Locate the cell with the specified text and output its [x, y] center coordinate. 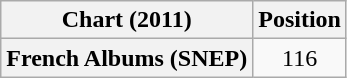
Chart (2011) [127, 20]
116 [300, 58]
French Albums (SNEP) [127, 58]
Position [300, 20]
